Search for the cell housing the specified text and yield its [X, Y] center coordinate. 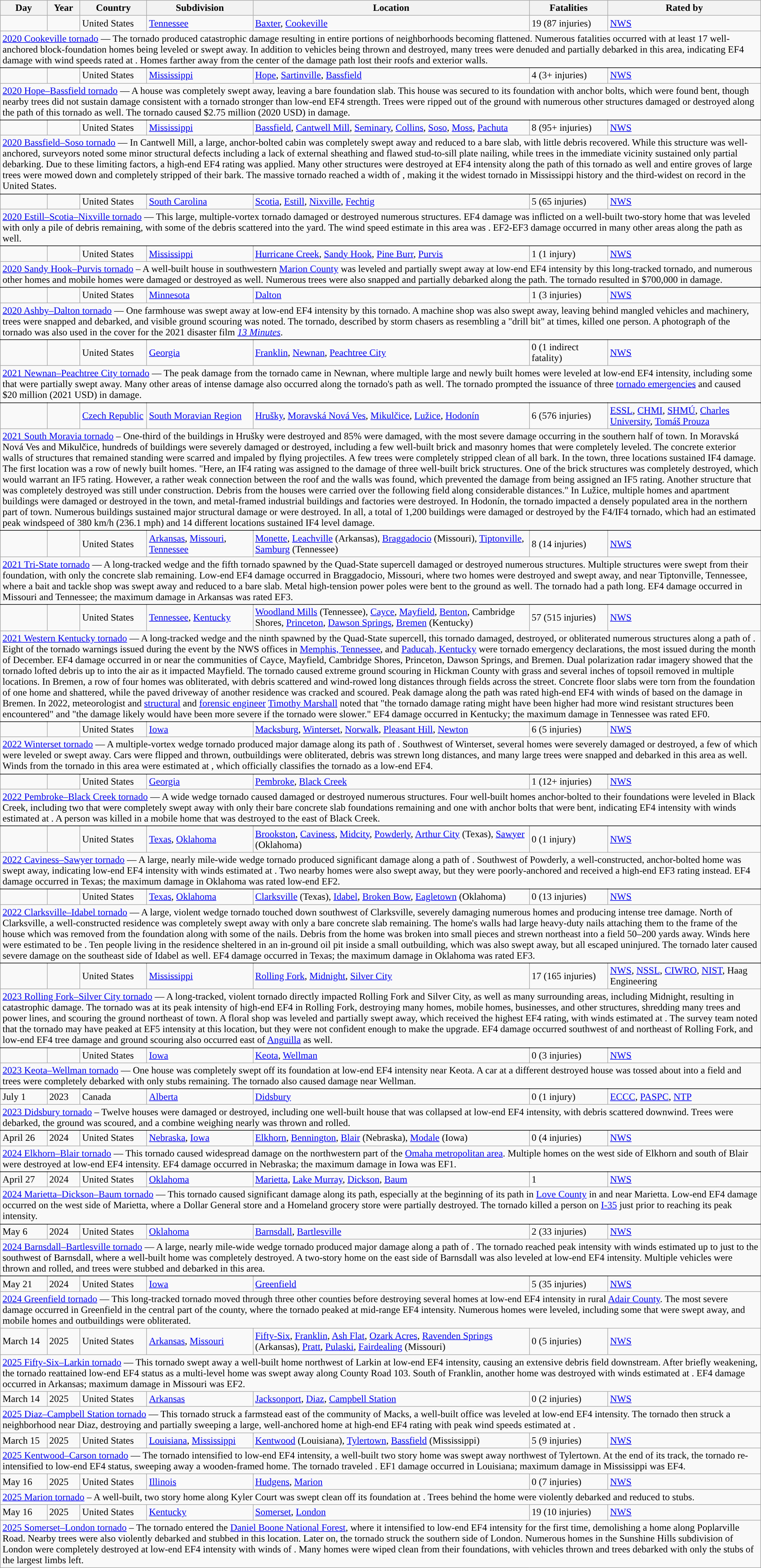
Nebraska, Iowa [200, 1138]
Arkansas, Missouri [200, 1341]
Rolling Fork, Midnight, Silver City [391, 976]
Bassfield, Cantwell Mill, Seminary, Collins, Soso, Moss, Pachuta [391, 128]
1 (12+ injuries) [569, 781]
0 (7 injuries) [569, 1482]
2023 [63, 1097]
6 (5 injuries) [569, 729]
Didsbury [391, 1097]
Monette, Leachville (Arkansas), Braggadocio (Missouri), Tiptonville, Samburg (Tennessee) [391, 544]
0 (5 injuries) [569, 1341]
Kentucky [200, 1512]
Scotia, Estill, Nixville, Fechtig [391, 201]
57 (515 injuries) [569, 618]
19 (10 injuries) [569, 1512]
Macksburg, Winterset, Norwalk, Pleasant Hill, Newton [391, 729]
Alberta [200, 1097]
Louisiana, Mississippi [200, 1440]
Location [391, 8]
July 1 [24, 1097]
ECCC, PASPC, NTP [685, 1097]
Dalton [391, 295]
Clarksville (Texas), Idabel, Broken Bow, Eagletown (Oklahoma) [391, 897]
Arkansas [200, 1399]
Hrušky, Moravská Nová Ves, Mikulčice, Lužice, Hodonín [391, 416]
Hurricane Creek, Sandy Hook, Pine Burr, Purvis [391, 254]
1 (3 injuries) [569, 295]
6 (576 injuries) [569, 416]
Barnsdall, Bartlesville [391, 1231]
17 (165 injuries) [569, 976]
1 (1 injury) [569, 254]
0 (3 injuries) [569, 1055]
0 (1 indirect fatality) [569, 353]
April 27 [24, 1179]
1 [569, 1179]
Woodland Mills (Tennessee), Cayce, Mayfield, Benton, Cambridge Shores, Princeton, Dawson Springs, Bremen (Kentucky) [391, 618]
4 (3+ injuries) [569, 75]
0 (13 injuries) [569, 897]
South Moravian Region [200, 416]
19 (87 injuries) [569, 23]
Kentwood (Louisiana), Tylertown, Bassfield (Mississippi) [391, 1440]
Hope, Sartinville, Bassfield [391, 75]
Baxter, Cookeville [391, 23]
Somerset, London [391, 1512]
Fatalities [569, 8]
March 15 [24, 1440]
Arkansas, Missouri, Tennessee [200, 544]
Year [63, 8]
Subdivision [200, 8]
0 (4 injuries) [569, 1138]
0 (2 injuries) [569, 1399]
Illinois [200, 1482]
8 (95+ injuries) [569, 128]
5 (9 injuries) [569, 1440]
May 6 [24, 1231]
Fifty-Six, Franklin, Ash Flat, Ozark Acres, Ravenden Springs (Arkansas), Pratt, Pulaski, Fairdealing (Missouri) [391, 1341]
South Carolina [200, 201]
Keota, Wellman [391, 1055]
Hudgens, Marion [391, 1482]
NWS, NSSL, CIWRO, NIST, Haag Engineering [685, 976]
Canada [113, 1097]
Country [113, 8]
Marietta, Lake Murray, Dickson, Baum [391, 1179]
Minnesota [200, 295]
Greenfield [391, 1284]
Day [24, 8]
Jacksonport, Diaz, Campbell Station [391, 1399]
Tennessee, Kentucky [200, 618]
Tennessee [200, 23]
Rated by [685, 8]
May 21 [24, 1284]
Brookston, Caviness, Midcity, Powderly, Arthur City (Texas), Sawyer (Oklahoma) [391, 839]
5 (65 injuries) [569, 201]
Elkhorn, Bennington, Blair (Nebraska), Modale (Iowa) [391, 1138]
5 (35 injuries) [569, 1284]
Franklin, Newnan, Peachtree City [391, 353]
April 26 [24, 1138]
Pembroke, Black Creek [391, 781]
2 (33 injuries) [569, 1231]
ESSL, CHMI, SHMÚ, Charles University, Tomáš Prouza [685, 416]
Czech Republic [113, 416]
8 (14 injuries) [569, 544]
